Find where the given text appears and provide that cell's center as (x, y) coordinate. 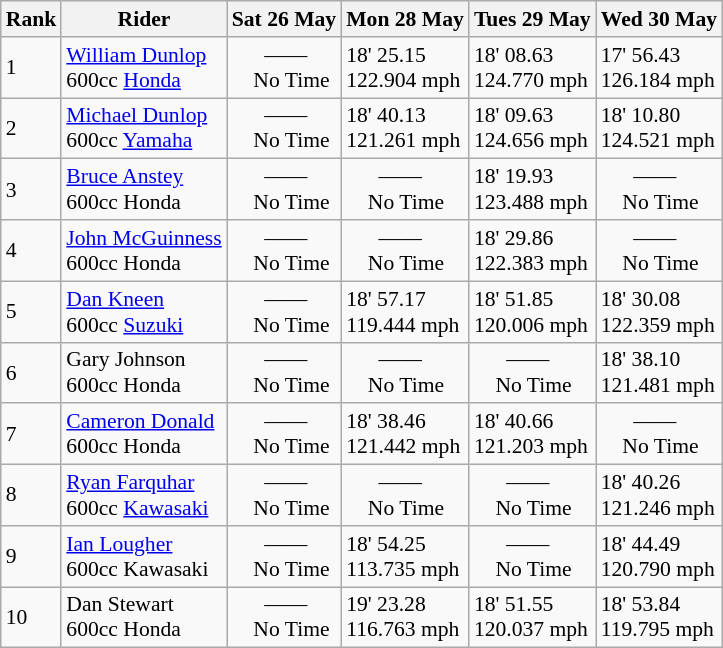
Sat 26 May (284, 19)
18' 25.15 122.904 mph (405, 68)
5 (32, 312)
18' 53.84 119.795 mph (659, 618)
18' 40.26 121.246 mph (659, 496)
18' 38.46 121.442 mph (405, 434)
18' 38.10 121.481 mph (659, 372)
William Dunlop 600cc Honda (144, 68)
4 (32, 250)
2 (32, 128)
10 (32, 618)
Bruce Anstey 600cc Honda (144, 190)
18' 40.13 121.261 mph (405, 128)
18' 54.25 113.735 mph (405, 556)
Dan Kneen 600cc Suzuki (144, 312)
18' 51.55 120.037 mph (532, 618)
19' 23.28 116.763 mph (405, 618)
18' 09.63 124.656 mph (532, 128)
Rank (32, 19)
Mon 28 May (405, 19)
Michael Dunlop 600cc Yamaha (144, 128)
Rider (144, 19)
Cameron Donald 600cc Honda (144, 434)
Tues 29 May (532, 19)
Ian Lougher 600cc Kawasaki (144, 556)
Dan Stewart 600cc Honda (144, 618)
17' 56.43 126.184 mph (659, 68)
18' 30.08 122.359 mph (659, 312)
Ryan Farquhar 600cc Kawasaki (144, 496)
Wed 30 May (659, 19)
8 (32, 496)
9 (32, 556)
18' 10.80 124.521 mph (659, 128)
18' 44.49 120.790 mph (659, 556)
18' 29.86 122.383 mph (532, 250)
1 (32, 68)
7 (32, 434)
18' 57.17 119.444 mph (405, 312)
Gary Johnson 600cc Honda (144, 372)
3 (32, 190)
18' 08.63 124.770 mph (532, 68)
John McGuinness 600cc Honda (144, 250)
18' 51.85 120.006 mph (532, 312)
6 (32, 372)
18' 19.93 123.488 mph (532, 190)
18' 40.66 121.203 mph (532, 434)
